Search for the cell housing the specified text and yield its [X, Y] center coordinate. 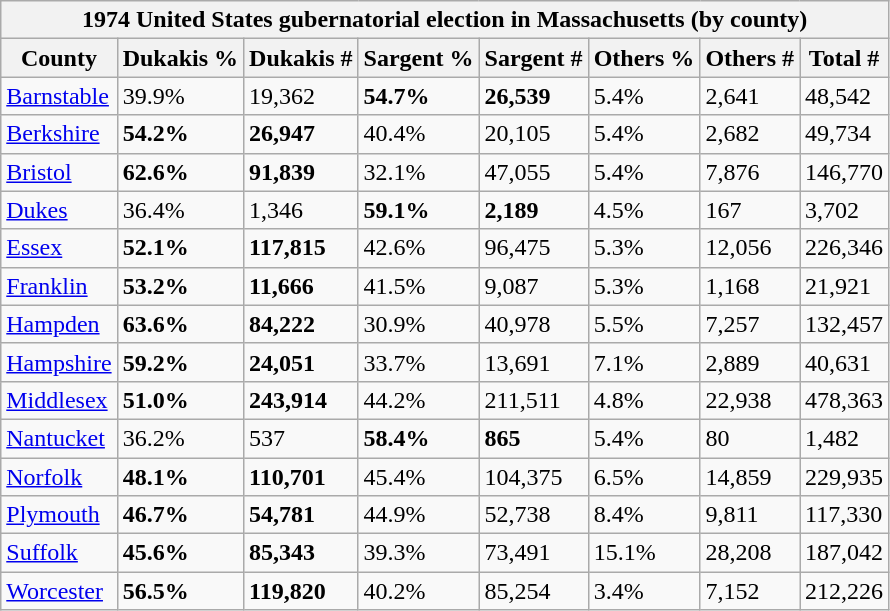
7.1% [644, 362]
County [59, 58]
47,055 [534, 172]
7,257 [750, 324]
7,876 [750, 172]
36.2% [180, 438]
33.7% [418, 362]
Hampshire [59, 362]
4.8% [644, 400]
85,254 [534, 591]
40.4% [418, 134]
Middlesex [59, 400]
91,839 [301, 172]
2,189 [534, 210]
Worcester [59, 591]
Berkshire [59, 134]
Suffolk [59, 553]
Hampden [59, 324]
1,168 [750, 286]
229,935 [844, 477]
26,947 [301, 134]
117,330 [844, 515]
Nantucket [59, 438]
110,701 [301, 477]
9,811 [750, 515]
5.5% [644, 324]
Essex [59, 248]
41.5% [418, 286]
9,087 [534, 286]
11,666 [301, 286]
30.9% [418, 324]
21,921 [844, 286]
Dukakis % [180, 58]
85,343 [301, 553]
26,539 [534, 96]
45.6% [180, 553]
48.1% [180, 477]
3.4% [644, 591]
Bristol [59, 172]
13,691 [534, 362]
212,226 [844, 591]
Sargent # [534, 58]
20,105 [534, 134]
Total # [844, 58]
42.6% [418, 248]
14,859 [750, 477]
12,056 [750, 248]
119,820 [301, 591]
3,702 [844, 210]
2,889 [750, 362]
2,641 [750, 96]
Barnstable [59, 96]
52,738 [534, 515]
40.2% [418, 591]
59.1% [418, 210]
6.5% [644, 477]
1,482 [844, 438]
Others % [644, 58]
39.9% [180, 96]
58.4% [418, 438]
187,042 [844, 553]
51.0% [180, 400]
54,781 [301, 515]
2,682 [750, 134]
32.1% [418, 172]
Plymouth [59, 515]
146,770 [844, 172]
24,051 [301, 362]
243,914 [301, 400]
96,475 [534, 248]
Sargent % [418, 58]
1974 United States gubernatorial election in Massachusetts (by county) [445, 20]
84,222 [301, 324]
44.2% [418, 400]
132,457 [844, 324]
56.5% [180, 591]
44.9% [418, 515]
104,375 [534, 477]
1,346 [301, 210]
28,208 [750, 553]
Dukakis # [301, 58]
8.4% [644, 515]
40,978 [534, 324]
80 [750, 438]
117,815 [301, 248]
40,631 [844, 362]
62.6% [180, 172]
4.5% [644, 210]
73,491 [534, 553]
537 [301, 438]
865 [534, 438]
59.2% [180, 362]
52.1% [180, 248]
Others # [750, 58]
45.4% [418, 477]
54.7% [418, 96]
22,938 [750, 400]
46.7% [180, 515]
36.4% [180, 210]
19,362 [301, 96]
53.2% [180, 286]
Norfolk [59, 477]
226,346 [844, 248]
15.1% [644, 553]
167 [750, 210]
54.2% [180, 134]
211,511 [534, 400]
49,734 [844, 134]
39.3% [418, 553]
63.6% [180, 324]
478,363 [844, 400]
Franklin [59, 286]
Dukes [59, 210]
48,542 [844, 96]
7,152 [750, 591]
